Extract the (X, Y) coordinate from the center of the cell holding the provided text.  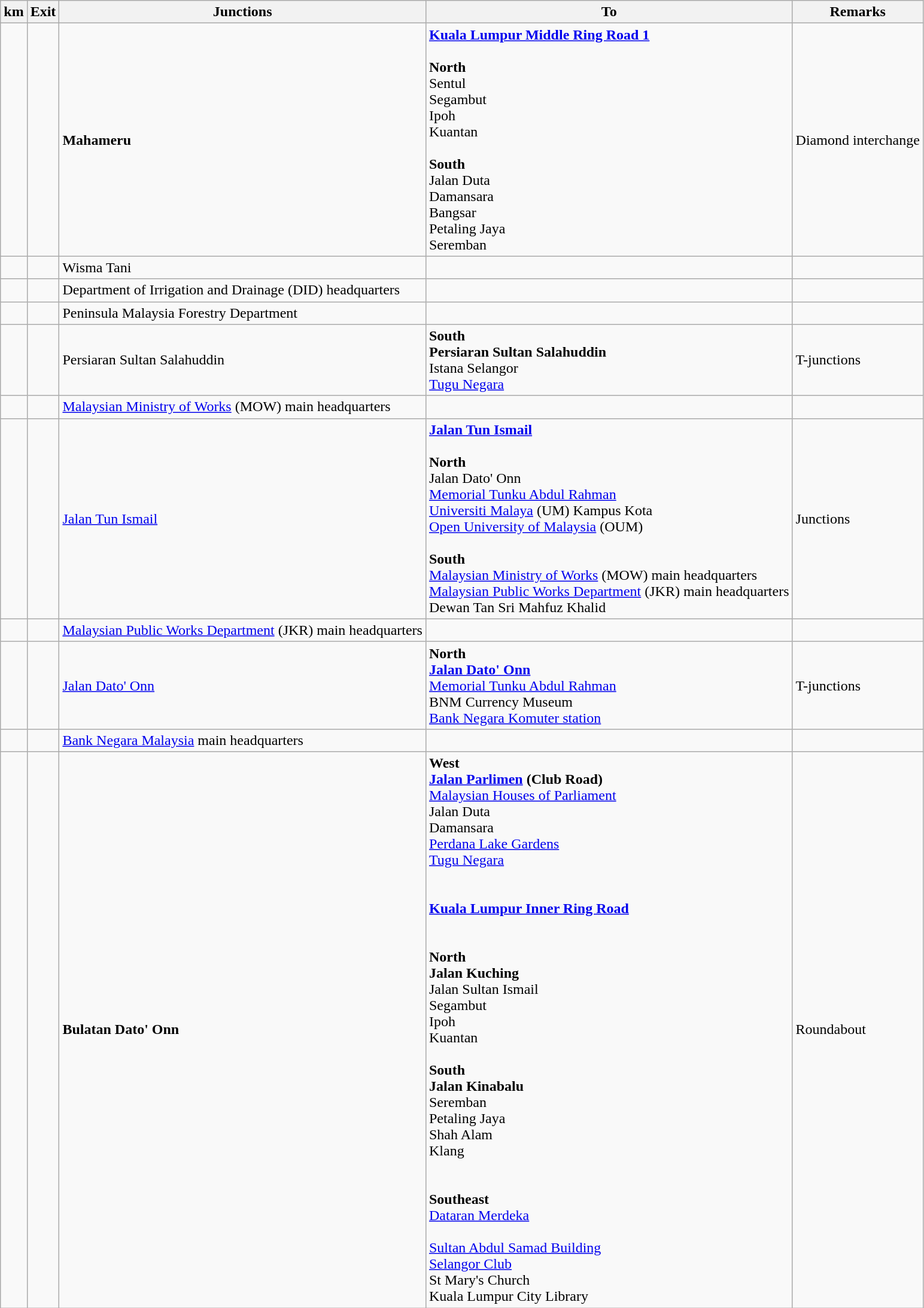
NorthJalan Dato' OnnMemorial Tunku Abdul RahmanBNM Currency MuseumBank Negara Komuter station (609, 685)
km (14, 12)
Roundabout (858, 1029)
Malaysian Public Works Department (JKR) main headquarters (243, 630)
Bank Negara Malaysia main headquarters (243, 740)
To (609, 12)
Diamond interchange (858, 140)
Bulatan Dato' Onn (243, 1029)
Persiaran Sultan Salahuddin (243, 360)
Mahameru (243, 140)
SouthPersiaran Sultan SalahuddinIstana SelangorTugu Negara (609, 360)
Wisma Tani (243, 267)
Peninsula Malaysia Forestry Department (243, 313)
Exit (43, 12)
Kuala Lumpur Middle Ring Road 1NorthSentulSegambutIpohKuantanSouthJalan DutaDamansaraBangsarPetaling JayaSeremban (609, 140)
Jalan Dato' Onn (243, 685)
Remarks (858, 12)
Jalan Tun Ismail (243, 518)
Malaysian Ministry of Works (MOW) main headquarters (243, 407)
Department of Irrigation and Drainage (DID) headquarters (243, 290)
